Return (x, y) of the center of cell containing provided text 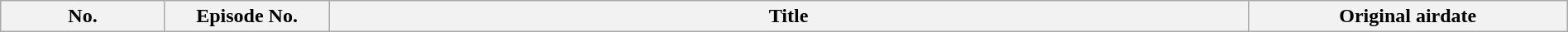
Episode No. (246, 16)
No. (83, 16)
Title (789, 16)
Original airdate (1408, 16)
